Output the [x, y] coordinate of the center of the cell containing the given text.  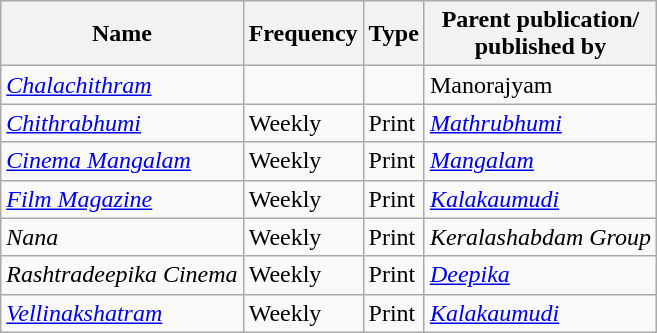
Mathrubhumi [540, 123]
Chithrabhumi [122, 123]
Name [122, 34]
Rashtradeepika Cinema [122, 275]
Mangalam [540, 161]
Deepika [540, 275]
Keralashabdam Group [540, 237]
Parent publication/published by [540, 34]
Cinema Mangalam [122, 161]
Chalachithram [122, 85]
Film Magazine [122, 199]
Manorajyam [540, 85]
Vellinakshatram [122, 313]
Type [394, 34]
Frequency [303, 34]
Nana [122, 237]
